For the text-containing cell, return its midpoint in (X, Y) coordinate format. 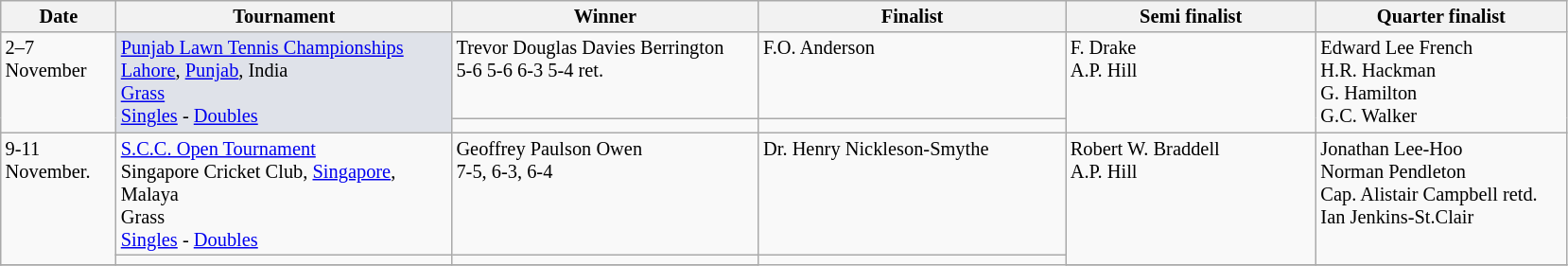
F.O. Anderson (912, 75)
Edward Lee French H.R. Hackman G. Hamilton G.C. Walker (1441, 82)
Dr. Henry Nickleson-Smythe (912, 194)
Jonathan Lee-Hoo Norman Pendleton Cap. Alistair Campbell retd. Ian Jenkins-St.Clair (1441, 199)
Punjab Lawn Tennis ChampionshipsLahore, Punjab, IndiaGrassSingles - Doubles (284, 82)
9-11 November. (59, 199)
Date (59, 16)
Trevor Douglas Davies Berrington 5-6 5-6 6-3 5-4 ret. (605, 75)
Finalist (912, 16)
S.C.C. Open TournamentSingapore Cricket Club, Singapore, MalayaGrassSingles - Doubles (284, 194)
2–7 November (59, 82)
Tournament (284, 16)
Semi finalist (1192, 16)
Robert W. Braddell A.P. Hill (1192, 199)
Geoffrey Paulson Owen7-5, 6-3, 6-4 (605, 194)
F. Drake A.P. Hill (1192, 82)
Quarter finalist (1441, 16)
Winner (605, 16)
